Find where the given text appears and provide that cell's center as (X, Y) coordinate. 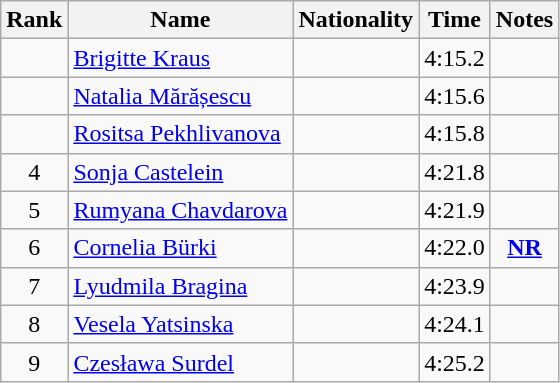
4:23.9 (455, 286)
Lyudmila Bragina (180, 286)
4:25.2 (455, 362)
Brigitte Kraus (180, 58)
Nationality (356, 20)
Name (180, 20)
Cornelia Bürki (180, 248)
4:22.0 (455, 248)
9 (34, 362)
4:15.6 (455, 96)
Sonja Castelein (180, 172)
Natalia Mărășescu (180, 96)
Rank (34, 20)
Czesława Surdel (180, 362)
4:21.9 (455, 210)
7 (34, 286)
Notes (524, 20)
Time (455, 20)
Rositsa Pekhlivanova (180, 134)
4:21.8 (455, 172)
6 (34, 248)
4:15.2 (455, 58)
4 (34, 172)
8 (34, 324)
NR (524, 248)
5 (34, 210)
4:24.1 (455, 324)
Rumyana Chavdarova (180, 210)
4:15.8 (455, 134)
Vesela Yatsinska (180, 324)
